For the text-containing cell, return its midpoint in (X, Y) coordinate format. 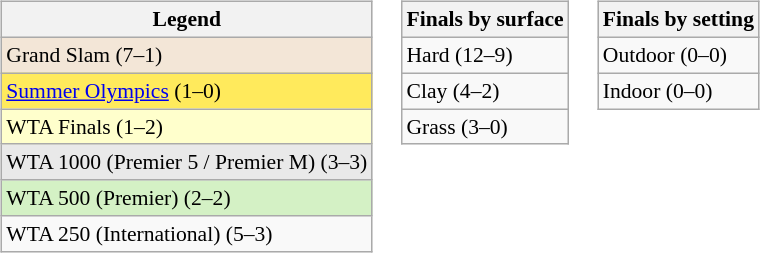
Grand Slam (7–1) (186, 55)
WTA 1000 (Premier 5 / Premier M) (3–3) (186, 162)
Finals by surface (484, 20)
Outdoor (0–0) (678, 55)
WTA 500 (Premier) (2–2) (186, 198)
Indoor (0–0) (678, 91)
WTA Finals (1–2) (186, 127)
Legend (186, 20)
WTA 250 (International) (5–3) (186, 234)
Finals by setting (678, 20)
Clay (4–2) (484, 91)
Summer Olympics (1–0) (186, 91)
Grass (3–0) (484, 127)
Hard (12–9) (484, 55)
